Detect which cell encompasses the target text, then output its (x, y) center coordinate. 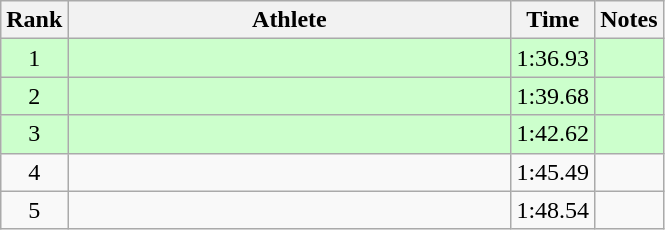
5 (34, 210)
3 (34, 134)
1:45.49 (553, 172)
Time (553, 20)
Notes (629, 20)
1 (34, 58)
1:39.68 (553, 96)
2 (34, 96)
4 (34, 172)
Rank (34, 20)
1:48.54 (553, 210)
Athlete (290, 20)
1:36.93 (553, 58)
1:42.62 (553, 134)
